Scan for the cell matching the given text and deliver its [x, y] coordinate at center. 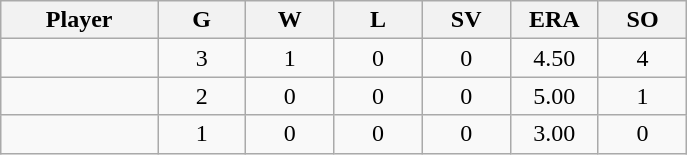
3 [202, 58]
4 [642, 58]
L [378, 20]
3.00 [554, 134]
G [202, 20]
Player [80, 20]
5.00 [554, 96]
2 [202, 96]
W [290, 20]
4.50 [554, 58]
SV [466, 20]
ERA [554, 20]
SO [642, 20]
